Return [x, y] of the center of cell containing provided text 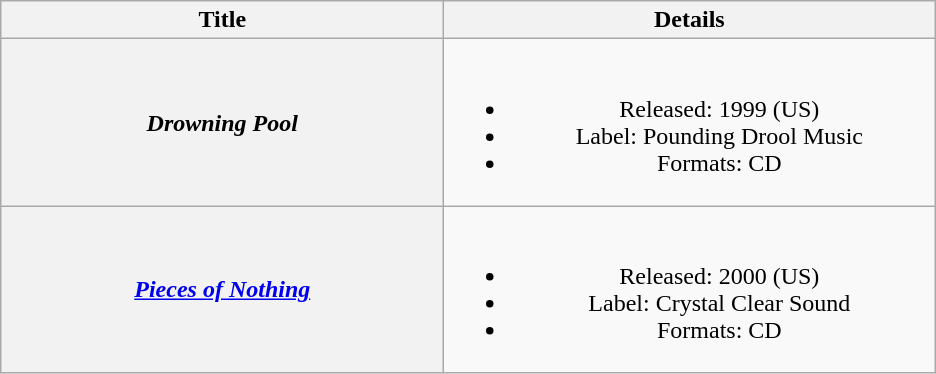
Details [690, 20]
Pieces of Nothing [222, 290]
Released: 1999 (US)Label: Pounding Drool MusicFormats: CD [690, 122]
Released: 2000 (US)Label: Crystal Clear SoundFormats: CD [690, 290]
Title [222, 20]
Drowning Pool [222, 122]
